Determine the [x, y] coordinate at the center of the cell enclosing the given text.  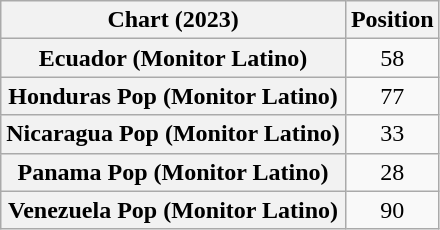
77 [392, 96]
28 [392, 172]
Honduras Pop (Monitor Latino) [174, 96]
33 [392, 134]
Venezuela Pop (Monitor Latino) [174, 210]
90 [392, 210]
58 [392, 58]
Position [392, 20]
Ecuador (Monitor Latino) [174, 58]
Chart (2023) [174, 20]
Nicaragua Pop (Monitor Latino) [174, 134]
Panama Pop (Monitor Latino) [174, 172]
